Extract the (X, Y) coordinate from the center of the cell holding the provided text.  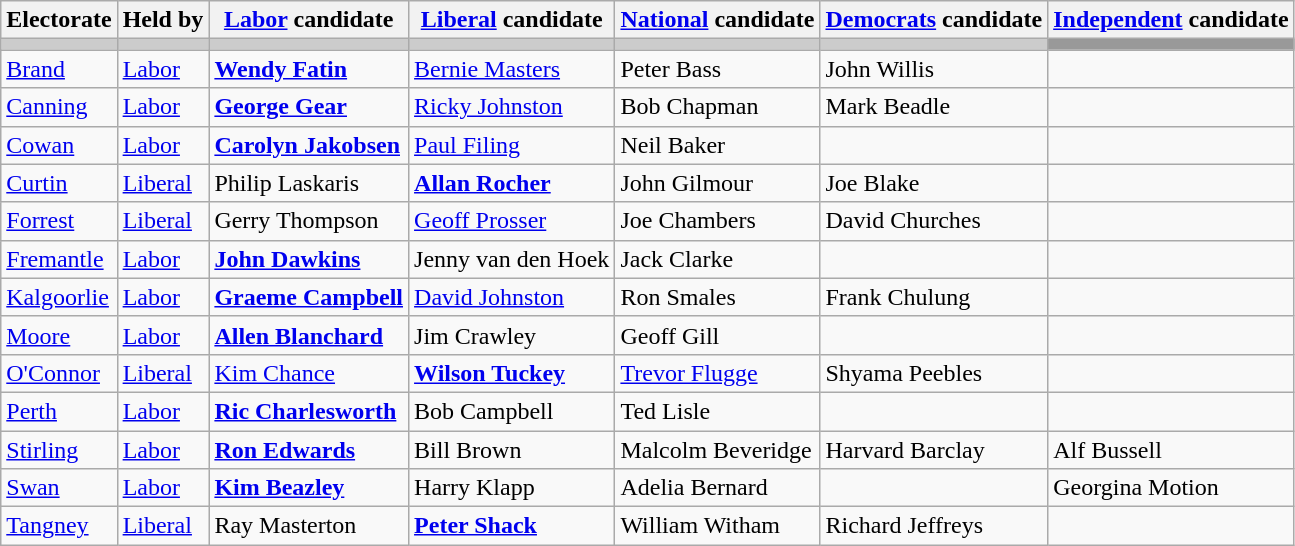
Kim Beazley (309, 488)
Allan Rocher (512, 183)
Moore (59, 335)
Wendy Fatin (309, 69)
Democrats candidate (934, 20)
Perth (59, 411)
Canning (59, 107)
Peter Bass (718, 69)
Liberal candidate (512, 20)
Ric Charlesworth (309, 411)
John Gilmour (718, 183)
John Dawkins (309, 259)
Allen Blanchard (309, 335)
Stirling (59, 449)
Philip Laskaris (309, 183)
Carolyn Jakobsen (309, 145)
Bob Chapman (718, 107)
National candidate (718, 20)
Trevor Flugge (718, 373)
Joe Chambers (718, 221)
Alf Bussell (1171, 449)
Harvard Barclay (934, 449)
Curtin (59, 183)
Ricky Johnston (512, 107)
Kalgoorlie (59, 297)
George Gear (309, 107)
Held by (163, 20)
William Witham (718, 526)
Fremantle (59, 259)
Kim Chance (309, 373)
Jack Clarke (718, 259)
Bill Brown (512, 449)
Electorate (59, 20)
Swan (59, 488)
Wilson Tuckey (512, 373)
Ron Smales (718, 297)
Georgina Motion (1171, 488)
David Johnston (512, 297)
Ray Masterton (309, 526)
Mark Beadle (934, 107)
Shyama Peebles (934, 373)
O'Connor (59, 373)
Independent candidate (1171, 20)
Peter Shack (512, 526)
Cowan (59, 145)
Frank Chulung (934, 297)
Ted Lisle (718, 411)
Ron Edwards (309, 449)
Malcolm Beveridge (718, 449)
Forrest (59, 221)
Bob Campbell (512, 411)
Tangney (59, 526)
Gerry Thompson (309, 221)
Jim Crawley (512, 335)
Bernie Masters (512, 69)
Harry Klapp (512, 488)
Brand (59, 69)
Adelia Bernard (718, 488)
Graeme Campbell (309, 297)
John Willis (934, 69)
Paul Filing (512, 145)
Neil Baker (718, 145)
Labor candidate (309, 20)
Joe Blake (934, 183)
Geoff Gill (718, 335)
Jenny van den Hoek (512, 259)
Geoff Prosser (512, 221)
David Churches (934, 221)
Richard Jeffreys (934, 526)
